For the text-containing cell, return its midpoint in [X, Y] coordinate format. 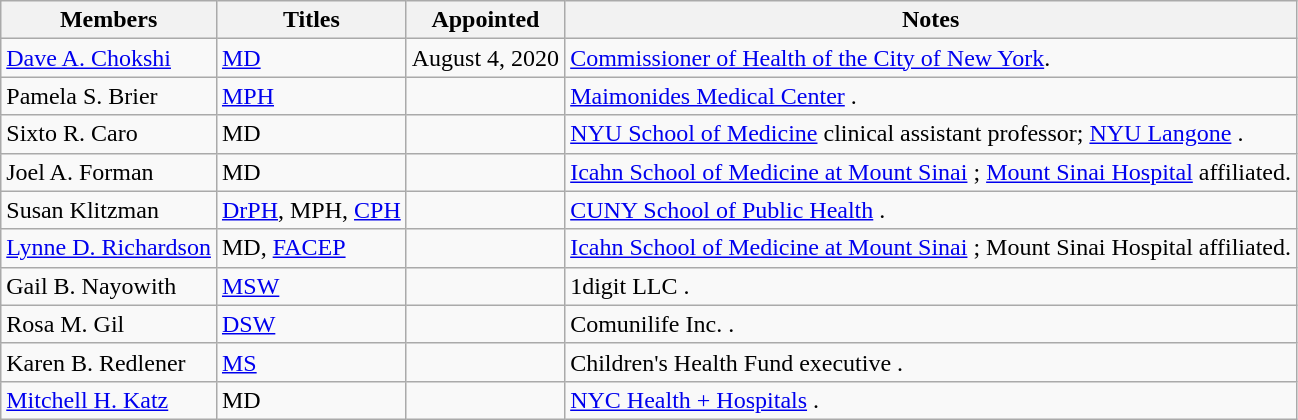
Children's Health Fund executive . [931, 362]
MS [311, 362]
Dave A. Chokshi [109, 58]
DSW [311, 324]
Appointed [485, 20]
Mitchell H. Katz [109, 400]
Gail B. Nayowith [109, 286]
Titles [311, 20]
Karen B. Redlener [109, 362]
Comunilife Inc. . [931, 324]
NYC Health + Hospitals . [931, 400]
Susan Klitzman [109, 210]
DrPH, MPH, CPH [311, 210]
MD, FACEP [311, 248]
Members [109, 20]
NYU School of Medicine clinical assistant professor; NYU Langone . [931, 134]
Lynne D. Richardson [109, 248]
Maimonides Medical Center . [931, 96]
August 4, 2020 [485, 58]
Notes [931, 20]
MPH [311, 96]
CUNY School of Public Health . [931, 210]
Rosa M. Gil [109, 324]
Commissioner of Health of the City of New York. [931, 58]
Joel A. Forman [109, 172]
1digit LLC . [931, 286]
Sixto R. Caro [109, 134]
Pamela S. Brier [109, 96]
MSW [311, 286]
